Pinpoint the cell where the given text exists, returning its [x, y] midpoint coordinate. 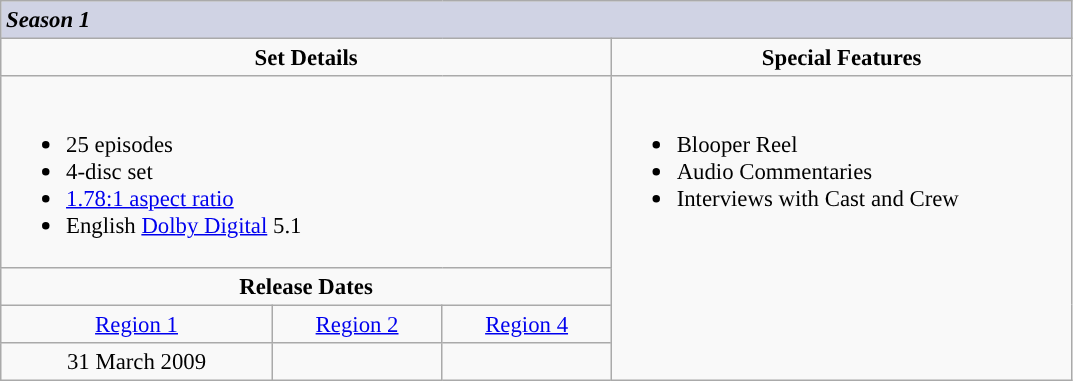
Season 1 [536, 20]
Release Dates [306, 286]
25 episodes4-disc set1.78:1 aspect ratioEnglish Dolby Digital 5.1 [306, 172]
Special Features [842, 58]
Region 4 [527, 324]
Region 2 [357, 324]
31 March 2009 [137, 361]
Blooper ReelAudio CommentariesInterviews with Cast and Crew [842, 228]
Region 1 [137, 324]
Set Details [306, 58]
